Locate the cell with the specified text and output its (x, y) center coordinate. 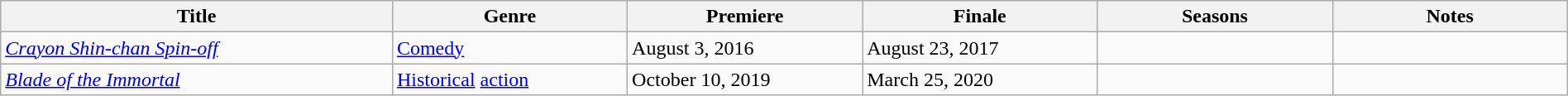
Comedy (509, 48)
Premiere (745, 17)
Seasons (1215, 17)
Title (197, 17)
August 23, 2017 (980, 48)
Notes (1450, 17)
Crayon Shin-chan Spin-off (197, 48)
Historical action (509, 79)
Blade of the Immortal (197, 79)
Genre (509, 17)
August 3, 2016 (745, 48)
March 25, 2020 (980, 79)
Finale (980, 17)
October 10, 2019 (745, 79)
